Capture the cell that displays the provided text and extract its (x, y) central coordinate. 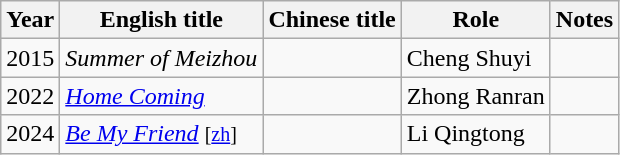
English title (162, 20)
Be My Friend [zh] (162, 134)
Zhong Ranran (476, 96)
Summer of Meizhou (162, 58)
Notes (584, 20)
2015 (30, 58)
Home Coming (162, 96)
2024 (30, 134)
Chinese title (332, 20)
Role (476, 20)
2022 (30, 96)
Cheng Shuyi (476, 58)
Year (30, 20)
Li Qingtong (476, 134)
